Provide the (x, y) coordinate of the cell's center where the given text is located.  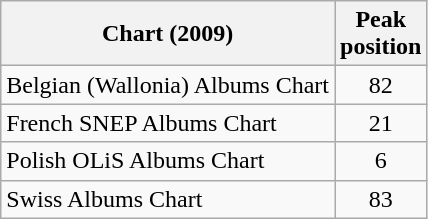
Swiss Albums Chart (168, 199)
French SNEP Albums Chart (168, 123)
Peakposition (380, 34)
Polish OLiS Albums Chart (168, 161)
82 (380, 85)
Chart (2009) (168, 34)
6 (380, 161)
83 (380, 199)
Belgian (Wallonia) Albums Chart (168, 85)
21 (380, 123)
